Locate the cell with the specified text and output its [X, Y] center coordinate. 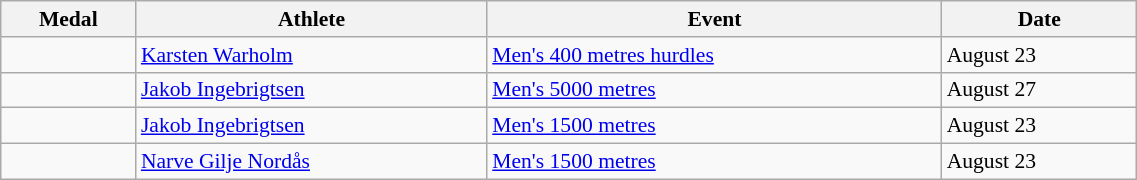
Medal [68, 19]
Athlete [312, 19]
Men's 400 metres hurdles [714, 55]
August 27 [1040, 90]
Men's 5000 metres [714, 90]
Event [714, 19]
Karsten Warholm [312, 55]
Narve Gilje Nordås [312, 162]
Date [1040, 19]
